Output the (x, y) coordinate of the center of the cell containing the given text.  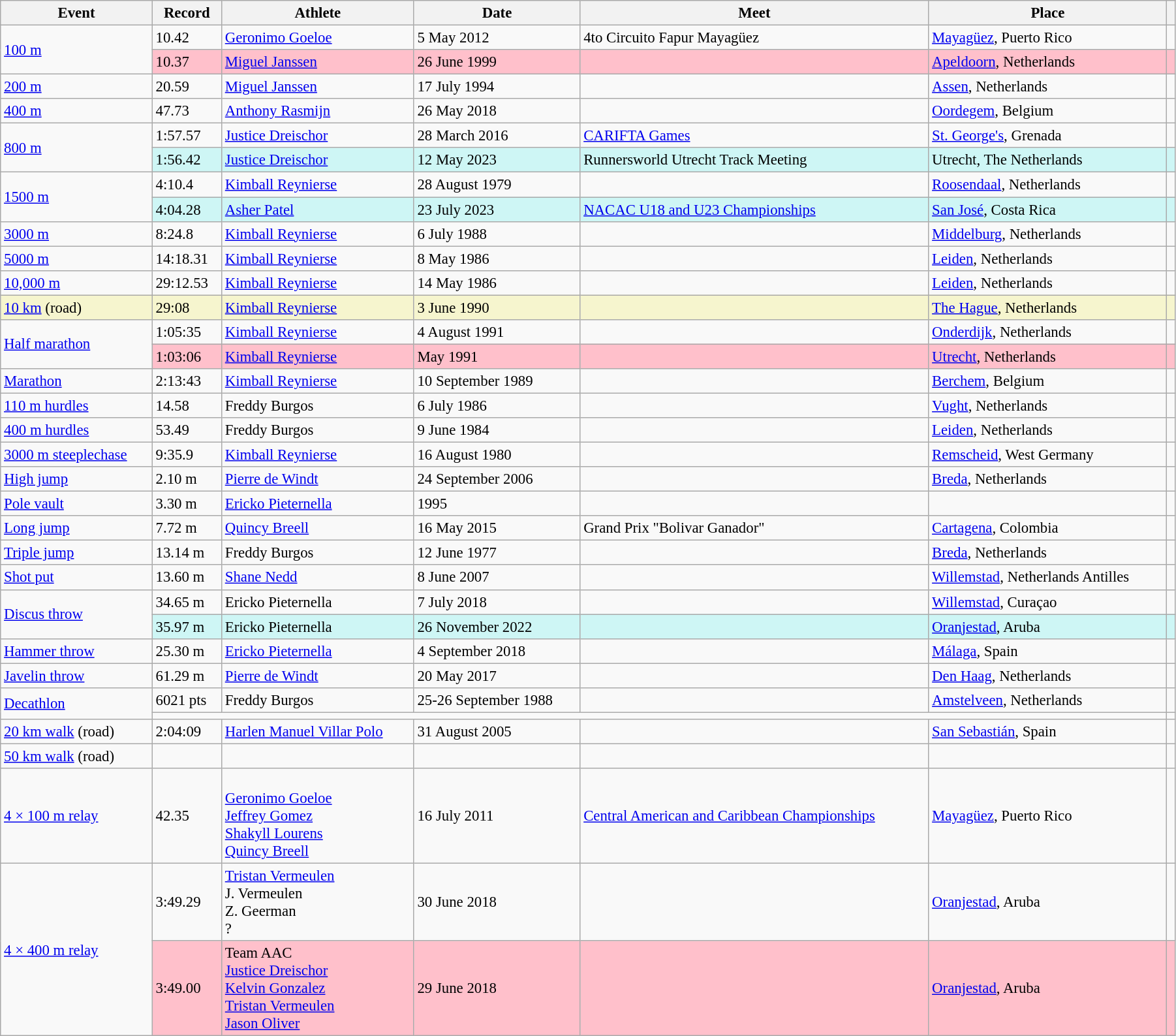
13.14 m (187, 553)
1:03:06 (187, 356)
St. George's, Grenada (1048, 136)
14:18.31 (187, 259)
Discus throw (76, 614)
29:12.53 (187, 283)
26 June 1999 (497, 62)
San Sebastián, Spain (1048, 732)
16 August 1980 (497, 455)
Meet (754, 13)
Middelburg, Netherlands (1048, 234)
47.73 (187, 111)
Harlen Manuel Villar Polo (317, 732)
35.97 m (187, 627)
8 June 2007 (497, 578)
25.30 m (187, 651)
6 July 1988 (497, 234)
10.42 (187, 38)
61.29 m (187, 676)
1:56.42 (187, 160)
20 May 2017 (497, 676)
53.49 (187, 430)
13.60 m (187, 578)
9 June 1984 (497, 430)
Remscheid, West Germany (1048, 455)
1:57.57 (187, 136)
9:35.9 (187, 455)
Utrecht, The Netherlands (1048, 160)
1995 (497, 504)
3000 m steeplechase (76, 455)
Grand Prix "Bolivar Ganador" (754, 528)
Anthony Rasmijn (317, 111)
The Hague, Netherlands (1048, 307)
Málaga, Spain (1048, 651)
Willemstad, Curaçao (1048, 602)
3:49.00 (187, 988)
400 m hurdles (76, 430)
3000 m (76, 234)
14 May 1986 (497, 283)
6021 pts (187, 700)
Cartagena, Colombia (1048, 528)
8:24.8 (187, 234)
San José, Costa Rica (1048, 210)
Apeldoorn, Netherlands (1048, 62)
3:49.29 (187, 902)
7 July 2018 (497, 602)
5000 m (76, 259)
Asher Patel (317, 210)
34.65 m (187, 602)
28 March 2016 (497, 136)
16 July 2011 (497, 816)
Willemstad, Netherlands Antilles (1048, 578)
Runnersworld Utrecht Track Meeting (754, 160)
Long jump (76, 528)
Athlete (317, 13)
25-26 September 1988 (497, 700)
Geronimo Goeloe (317, 38)
Half marathon (76, 345)
10.37 (187, 62)
26 November 2022 (497, 627)
Central American and Caribbean Championships (754, 816)
4to Circuito Fapur Mayagüez (754, 38)
Quincy Breell (317, 528)
Event (76, 13)
12 May 2023 (497, 160)
17 July 1994 (497, 87)
29 June 2018 (497, 988)
Amstelveen, Netherlands (1048, 700)
800 m (76, 148)
Oordegem, Belgium (1048, 111)
1500 m (76, 197)
4 September 2018 (497, 651)
10 km (road) (76, 307)
23 July 2023 (497, 210)
4 × 100 m relay (76, 816)
200 m (76, 87)
Hammer throw (76, 651)
Triple jump (76, 553)
Shane Nedd (317, 578)
3 June 1990 (497, 307)
400 m (76, 111)
3.30 m (187, 504)
24 September 2006 (497, 479)
16 May 2015 (497, 528)
Utrecht, Netherlands (1048, 356)
110 m hurdles (76, 405)
42.35 (187, 816)
8 May 1986 (497, 259)
Decathlon (76, 704)
31 August 2005 (497, 732)
Geronimo GoeloeJeffrey GomezShakyll LourensQuincy Breell (317, 816)
4 × 400 m relay (76, 950)
14.58 (187, 405)
May 1991 (497, 356)
Javelin throw (76, 676)
28 August 1979 (497, 185)
Berchem, Belgium (1048, 381)
Den Haag, Netherlands (1048, 676)
12 June 1977 (497, 553)
10 September 1989 (497, 381)
Roosendaal, Netherlands (1048, 185)
Pole vault (76, 504)
2:13:43 (187, 381)
NACAC U18 and U23 Championships (754, 210)
100 m (76, 50)
Place (1048, 13)
10,000 m (76, 283)
5 May 2012 (497, 38)
20.59 (187, 87)
Vught, Netherlands (1048, 405)
20 km walk (road) (76, 732)
50 km walk (road) (76, 756)
CARIFTA Games (754, 136)
Date (497, 13)
4:04.28 (187, 210)
26 May 2018 (497, 111)
6 July 1986 (497, 405)
4 August 1991 (497, 332)
Onderdijk, Netherlands (1048, 332)
1:05:35 (187, 332)
Tristan VermeulenJ. VermeulenZ. Geerman? (317, 902)
Team AACJustice DreischorKelvin GonzalezTristan VermeulenJason Oliver (317, 988)
2:04:09 (187, 732)
High jump (76, 479)
4:10.4 (187, 185)
Record (187, 13)
29:08 (187, 307)
7.72 m (187, 528)
30 June 2018 (497, 902)
Marathon (76, 381)
Assen, Netherlands (1048, 87)
2.10 m (187, 479)
Shot put (76, 578)
